Provide the (X, Y) coordinate of the cell's center where the given text is located.  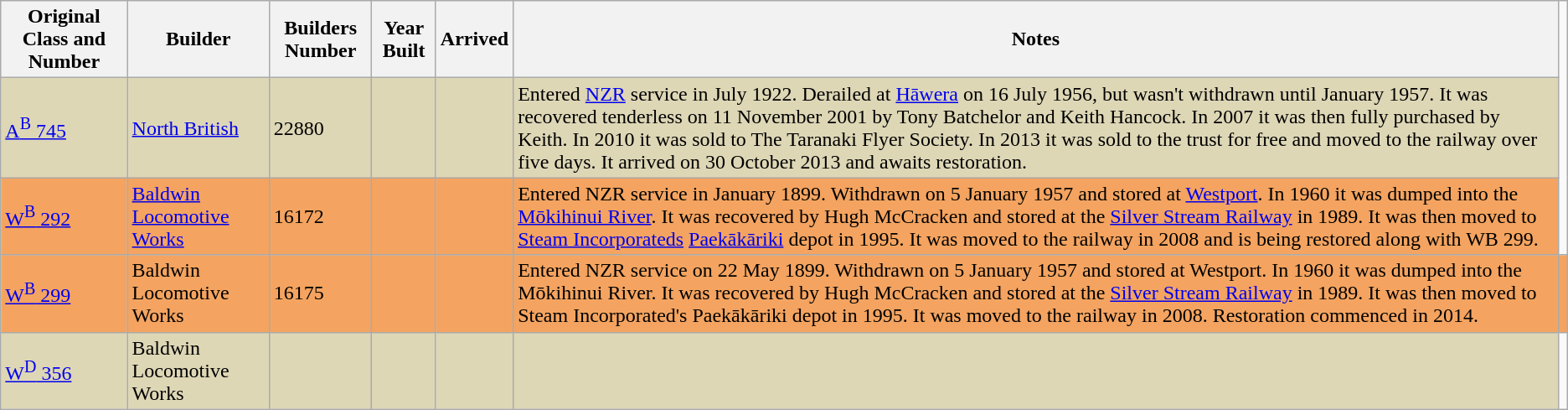
AB 745 (64, 127)
16172 (320, 216)
Year Built (404, 39)
WB 292 (64, 216)
Arrived (474, 39)
Notes (1035, 39)
Builder (198, 39)
Original Class and Number (64, 39)
Builders Number (320, 39)
WD 356 (64, 371)
22880 (320, 127)
16175 (320, 293)
North British (198, 127)
WB 299 (64, 293)
